Scan for the cell matching the given text and deliver its [X, Y] coordinate at center. 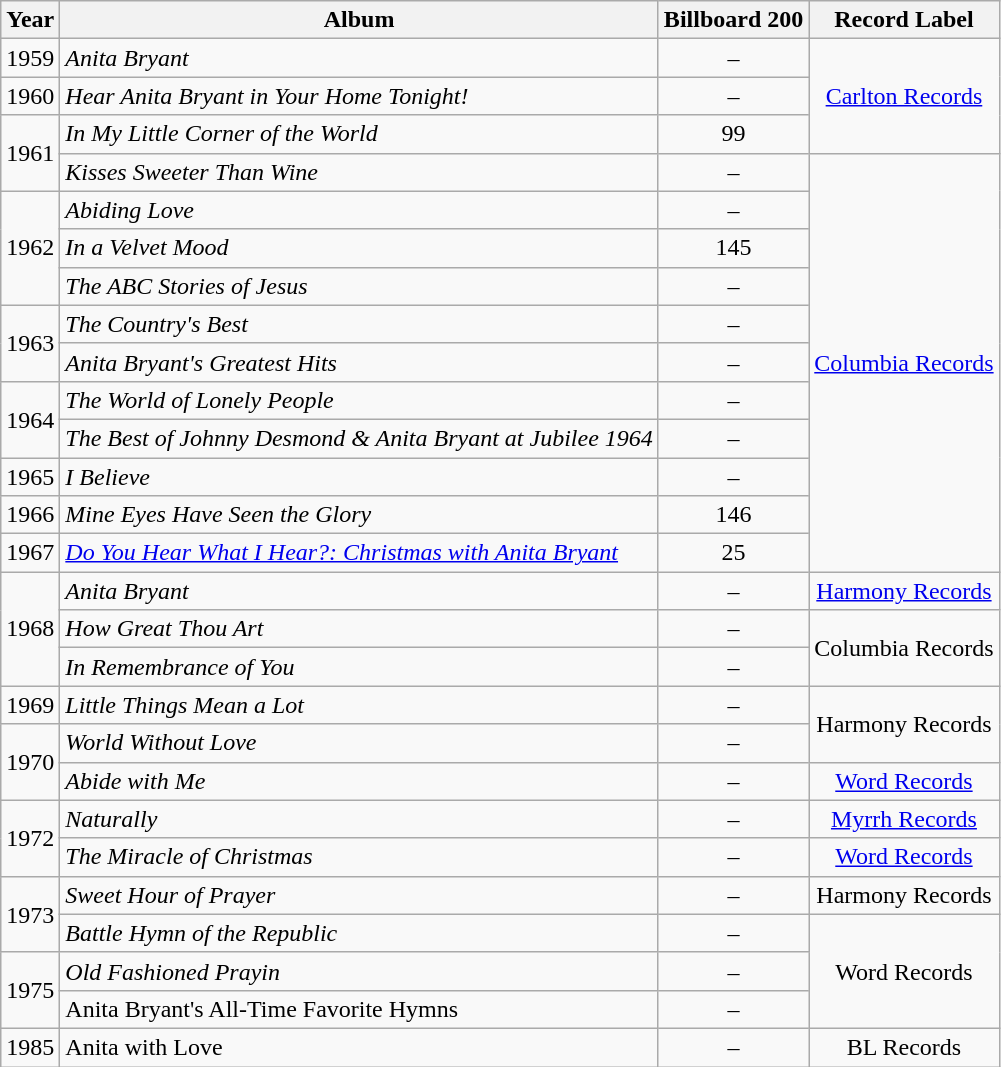
The World of Lonely People [360, 400]
Do You Hear What I Hear?: Christmas with Anita Bryant [360, 553]
1968 [30, 629]
25 [733, 553]
1985 [30, 1047]
The Country's Best [360, 324]
145 [733, 248]
Record Label [904, 20]
In Remembrance of You [360, 667]
The Best of Johnny Desmond & Anita Bryant at Jubilee 1964 [360, 438]
Mine Eyes Have Seen the Glory [360, 515]
1965 [30, 477]
Kisses Sweeter Than Wine [360, 172]
How Great Thou Art [360, 629]
Anita Bryant's All-Time Favorite Hymns [360, 1009]
The Miracle of Christmas [360, 857]
Sweet Hour of Prayer [360, 895]
In a Velvet Mood [360, 248]
Abide with Me [360, 781]
1967 [30, 553]
1970 [30, 762]
1961 [30, 153]
99 [733, 134]
Billboard 200 [733, 20]
Anita with Love [360, 1047]
1964 [30, 419]
1972 [30, 838]
Abiding Love [360, 210]
Battle Hymn of the Republic [360, 933]
Little Things Mean a Lot [360, 705]
1969 [30, 705]
The ABC Stories of Jesus [360, 286]
Old Fashioned Prayin [360, 971]
BL Records [904, 1047]
1963 [30, 343]
1960 [30, 96]
Myrrh Records [904, 819]
Hear Anita Bryant in Your Home Tonight! [360, 96]
1966 [30, 515]
Carlton Records [904, 96]
I Believe [360, 477]
In My Little Corner of the World [360, 134]
Album [360, 20]
1959 [30, 58]
World Without Love [360, 743]
Naturally [360, 819]
Year [30, 20]
1975 [30, 990]
1973 [30, 914]
Anita Bryant's Greatest Hits [360, 362]
1962 [30, 248]
146 [733, 515]
